Pinpoint the cell where the given text exists, returning its [X, Y] midpoint coordinate. 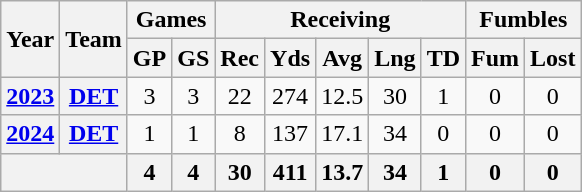
GS [194, 58]
Fum [496, 58]
411 [290, 172]
13.7 [342, 172]
22 [240, 96]
137 [290, 134]
Team [94, 39]
Yds [290, 58]
12.5 [342, 96]
17.1 [342, 134]
Lost [553, 58]
8 [240, 134]
GP [149, 58]
Avg [342, 58]
Rec [240, 58]
274 [290, 96]
Fumbles [524, 20]
Year [30, 39]
Receiving [340, 20]
2023 [30, 96]
TD [443, 58]
Games [170, 20]
2024 [30, 134]
Lng [395, 58]
